For the text-containing cell, return its midpoint in (x, y) coordinate format. 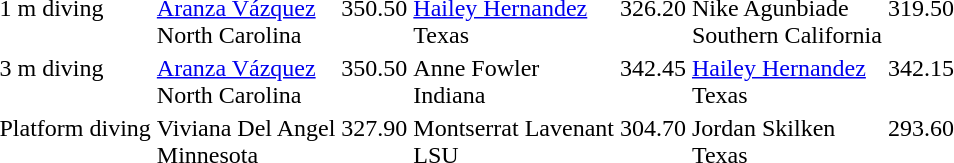
350.50 (374, 82)
Aranza Vázquez North Carolina (246, 82)
342.45 (652, 82)
Anne Fowler Indiana (514, 82)
Hailey Hernandez Texas (786, 82)
